From the cell containing the given text, extract its center point as (x, y) coordinate. 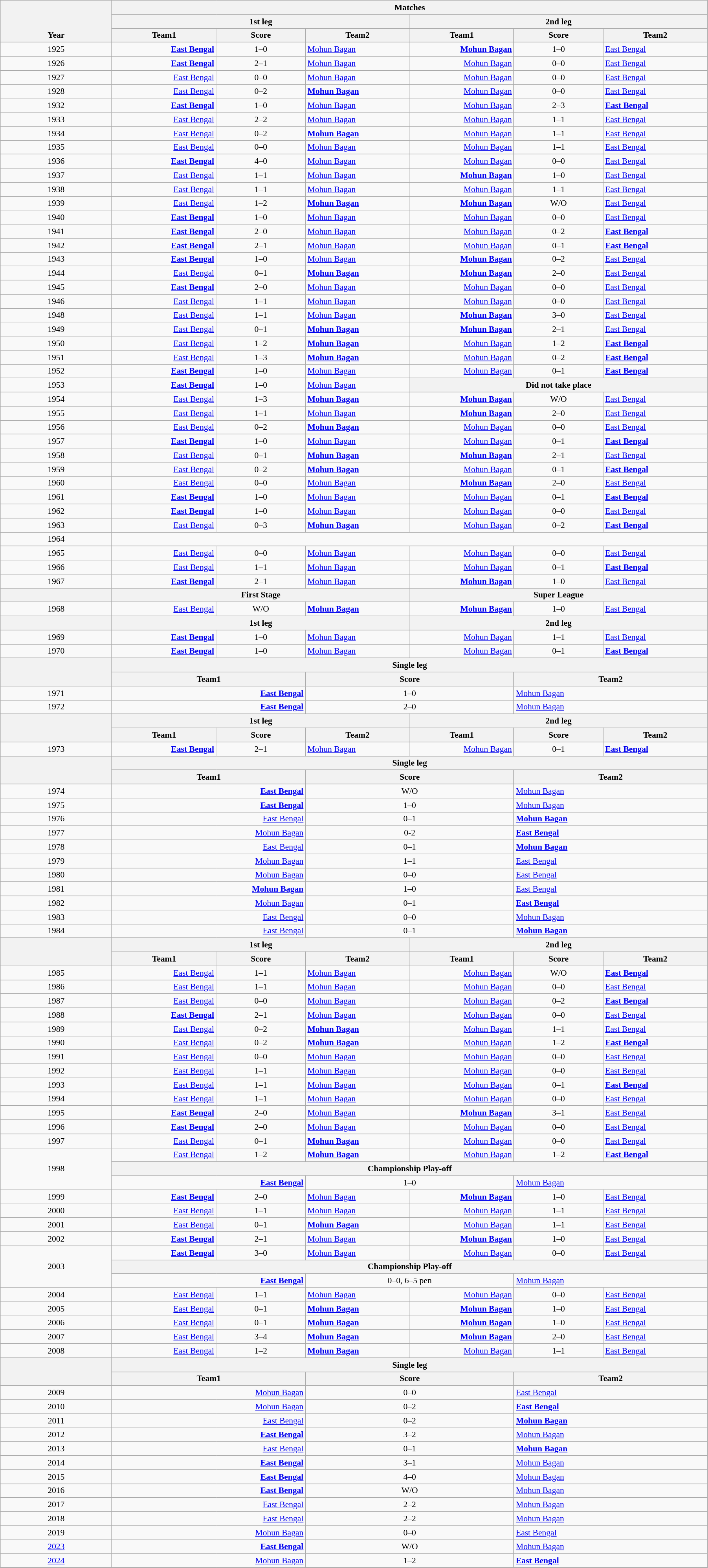
Super League (559, 595)
1959 (56, 469)
1952 (56, 371)
1978 (56, 847)
1961 (56, 497)
1974 (56, 791)
1997 (56, 1141)
2011 (56, 1421)
1956 (56, 427)
2024 (56, 1561)
1938 (56, 189)
2–3 (559, 106)
1955 (56, 413)
1975 (56, 805)
Matches (410, 7)
1958 (56, 455)
1937 (56, 176)
1944 (56, 273)
2000 (56, 1211)
1999 (56, 1197)
1973 (56, 749)
0–3 (261, 525)
2003 (56, 1267)
2018 (56, 1519)
1928 (56, 92)
0–0, 6–5 pen (409, 1281)
1986 (56, 987)
1953 (56, 385)
1980 (56, 875)
1935 (56, 147)
1981 (56, 889)
1939 (56, 203)
1954 (56, 399)
1926 (56, 64)
2019 (56, 1533)
2002 (56, 1239)
2007 (56, 1337)
2016 (56, 1491)
1949 (56, 330)
1984 (56, 931)
1987 (56, 1001)
2017 (56, 1505)
1985 (56, 973)
1989 (56, 1029)
1966 (56, 567)
3–2 (409, 1435)
2009 (56, 1393)
1994 (56, 1099)
1965 (56, 553)
1996 (56, 1127)
1936 (56, 161)
1963 (56, 525)
1962 (56, 511)
2012 (56, 1435)
1932 (56, 106)
First Stage (261, 595)
1988 (56, 1015)
1972 (56, 707)
1933 (56, 119)
1945 (56, 288)
0-2 (409, 833)
1940 (56, 218)
1970 (56, 651)
1995 (56, 1113)
1971 (56, 693)
1976 (56, 819)
2015 (56, 1477)
2014 (56, 1463)
2005 (56, 1309)
2006 (56, 1323)
2001 (56, 1225)
1943 (56, 259)
1946 (56, 301)
2010 (56, 1407)
1982 (56, 903)
2004 (56, 1295)
1951 (56, 357)
1992 (56, 1071)
1950 (56, 343)
1964 (56, 539)
1977 (56, 833)
1969 (56, 637)
1983 (56, 917)
2023 (56, 1547)
1957 (56, 441)
1925 (56, 49)
1927 (56, 77)
1941 (56, 231)
1967 (56, 581)
1998 (56, 1169)
1942 (56, 245)
1990 (56, 1043)
1934 (56, 134)
1993 (56, 1085)
Did not take place (559, 385)
1968 (56, 609)
2008 (56, 1351)
1979 (56, 861)
1948 (56, 315)
1991 (56, 1057)
Year (56, 21)
3–4 (261, 1337)
2013 (56, 1449)
1960 (56, 483)
